Detect which cell encompasses the target text, then output its (X, Y) center coordinate. 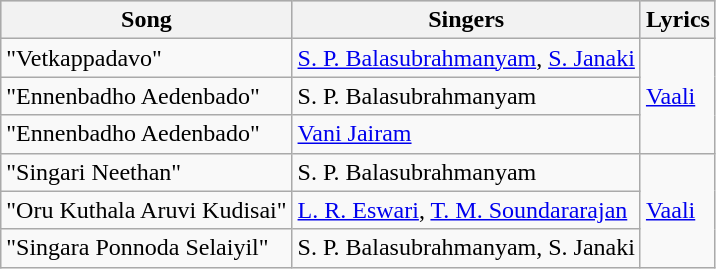
Lyrics (678, 20)
"Vetkappadavo" (146, 58)
Song (146, 20)
"Oru Kuthala Aruvi Kudisai" (146, 210)
"Singari Neethan" (146, 172)
"Singara Ponnoda Selaiyil" (146, 248)
L. R. Eswari, T. M. Soundararajan (466, 210)
Vani Jairam (466, 134)
Singers (466, 20)
